For the text-containing cell, return its midpoint in [x, y] coordinate format. 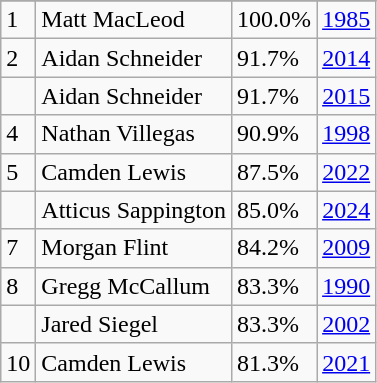
10 [18, 362]
2 [18, 58]
87.5% [274, 172]
100.0% [274, 20]
2021 [346, 362]
1998 [346, 134]
1990 [346, 286]
2009 [346, 248]
4 [18, 134]
Morgan Flint [134, 248]
5 [18, 172]
85.0% [274, 210]
2015 [346, 96]
Atticus Sappington [134, 210]
7 [18, 248]
2022 [346, 172]
Matt MacLeod [134, 20]
Nathan Villegas [134, 134]
81.3% [274, 362]
Jared Siegel [134, 324]
90.9% [274, 134]
1 [18, 20]
84.2% [274, 248]
8 [18, 286]
Gregg McCallum [134, 286]
2002 [346, 324]
2014 [346, 58]
2024 [346, 210]
1985 [346, 20]
